Pinpoint the cell where the given text exists, returning its (x, y) midpoint coordinate. 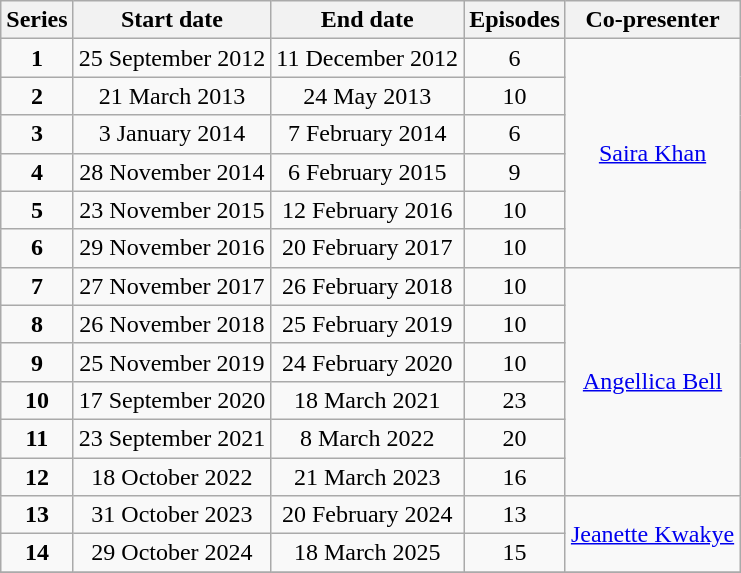
7 (37, 286)
24 May 2013 (368, 96)
7 February 2014 (368, 134)
24 February 2020 (368, 362)
12 February 2016 (368, 210)
5 (37, 210)
16 (515, 477)
31 October 2023 (172, 515)
29 October 2024 (172, 553)
29 November 2016 (172, 248)
Series (37, 20)
15 (515, 553)
8 (37, 324)
23 (515, 400)
26 February 2018 (368, 286)
18 October 2022 (172, 477)
End date (368, 20)
6 February 2015 (368, 172)
27 November 2017 (172, 286)
3 January 2014 (172, 134)
25 September 2012 (172, 58)
20 (515, 438)
14 (37, 553)
Co-presenter (652, 20)
26 November 2018 (172, 324)
Jeanette Kwakye (652, 534)
11 (37, 438)
20 February 2024 (368, 515)
4 (37, 172)
23 September 2021 (172, 438)
18 March 2025 (368, 553)
21 March 2023 (368, 477)
28 November 2014 (172, 172)
12 (37, 477)
Angellica Bell (652, 381)
25 November 2019 (172, 362)
21 March 2013 (172, 96)
11 December 2012 (368, 58)
Episodes (515, 20)
18 March 2021 (368, 400)
23 November 2015 (172, 210)
20 February 2017 (368, 248)
3 (37, 134)
25 February 2019 (368, 324)
Start date (172, 20)
17 September 2020 (172, 400)
8 March 2022 (368, 438)
1 (37, 58)
Saira Khan (652, 153)
2 (37, 96)
